Capture the cell that displays the provided text and extract its (X, Y) central coordinate. 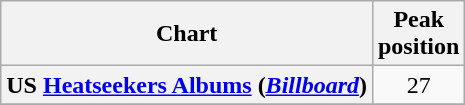
US Heatseekers Albums (Billboard) (187, 85)
Peakposition (418, 34)
Chart (187, 34)
27 (418, 85)
